From the cell containing the given text, extract its center point as (X, Y) coordinate. 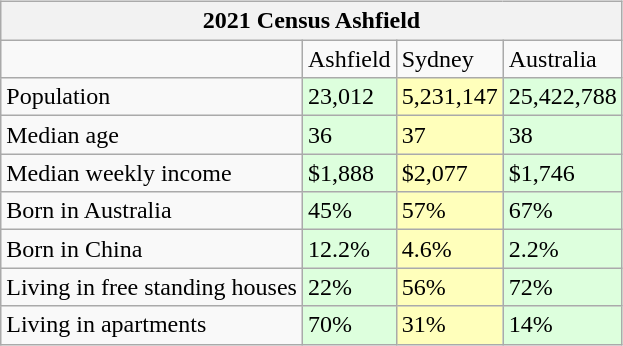
Born in Australia (152, 211)
57% (450, 211)
2021 Census Ashfield (312, 21)
Population (152, 97)
25,422,788 (562, 97)
38 (562, 135)
Sydney (450, 59)
5,231,147 (450, 97)
Ashfield (349, 59)
Median weekly income (152, 173)
14% (562, 325)
22% (349, 287)
$1,888 (349, 173)
$1,746 (562, 173)
72% (562, 287)
37 (450, 135)
Living in apartments (152, 325)
70% (349, 325)
12.2% (349, 249)
67% (562, 211)
23,012 (349, 97)
$2,077 (450, 173)
Born in China (152, 249)
2.2% (562, 249)
56% (450, 287)
Living in free standing houses (152, 287)
31% (450, 325)
Australia (562, 59)
45% (349, 211)
Median age (152, 135)
4.6% (450, 249)
36 (349, 135)
